For the text-containing cell, return its midpoint in [x, y] coordinate format. 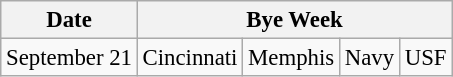
USF [425, 58]
Navy [369, 58]
Date [69, 20]
Bye Week [294, 20]
Memphis [292, 58]
September 21 [69, 58]
Cincinnati [190, 58]
